Return (X, Y) of the center of cell containing provided text 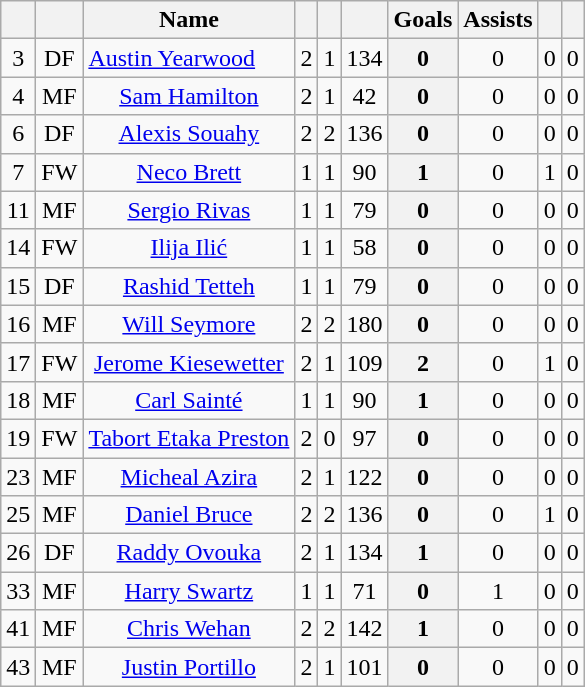
Justin Portillo (189, 667)
Goals (423, 20)
Daniel Bruce (189, 515)
11 (18, 210)
43 (18, 667)
Harry Swartz (189, 591)
71 (364, 591)
180 (364, 324)
15 (18, 286)
26 (18, 553)
Sergio Rivas (189, 210)
Carl Sainté (189, 400)
122 (364, 477)
41 (18, 629)
Alexis Souahy (189, 134)
18 (18, 400)
Neco Brett (189, 172)
Will Seymore (189, 324)
142 (364, 629)
25 (18, 515)
33 (18, 591)
16 (18, 324)
4 (18, 96)
97 (364, 438)
109 (364, 362)
7 (18, 172)
Tabort Etaka Preston (189, 438)
3 (18, 58)
14 (18, 248)
Ilija Ilić (189, 248)
Raddy Ovouka (189, 553)
19 (18, 438)
23 (18, 477)
Jerome Kiesewetter (189, 362)
Austin Yearwood (189, 58)
Chris Wehan (189, 629)
42 (364, 96)
Rashid Tetteh (189, 286)
17 (18, 362)
101 (364, 667)
Micheal Azira (189, 477)
58 (364, 248)
Sam Hamilton (189, 96)
Assists (498, 20)
6 (18, 134)
Name (189, 20)
